Pinpoint the cell where the given text exists, returning its (X, Y) midpoint coordinate. 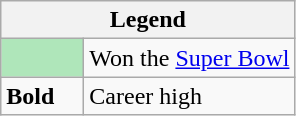
Career high (190, 96)
Bold (42, 96)
Won the Super Bowl (190, 58)
Legend (148, 20)
